Return (X, Y) of the center of cell containing provided text 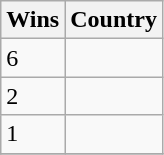
Country (114, 20)
Wins (33, 20)
1 (33, 134)
6 (33, 58)
2 (33, 96)
